Pinpoint the cell where the given text exists, returning its [x, y] midpoint coordinate. 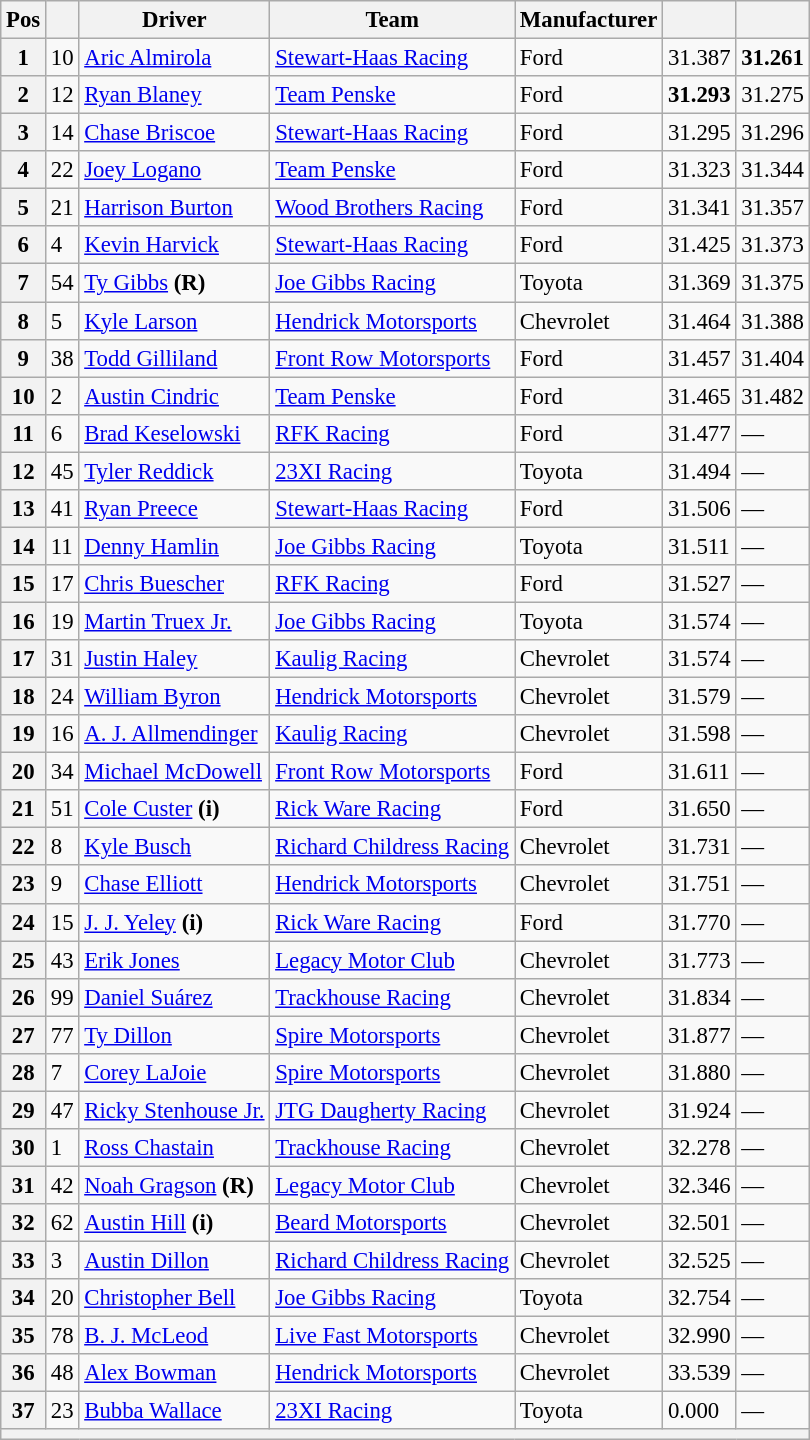
41 [62, 509]
Wood Brothers Racing [392, 208]
Austin Hill (i) [174, 1223]
Christopher Bell [174, 1298]
31.511 [700, 546]
Aric Almirola [174, 58]
31.404 [772, 358]
Denny Hamlin [174, 546]
62 [62, 1223]
31.457 [700, 358]
31.275 [772, 95]
13 [24, 509]
31.296 [772, 133]
31.293 [700, 95]
30 [24, 1148]
32.754 [700, 1298]
31.773 [700, 960]
Erik Jones [174, 960]
32 [24, 1223]
Brad Keselowski [174, 433]
Corey LaJoie [174, 1073]
Martin Truex Jr. [174, 621]
Harrison Burton [174, 208]
Team [392, 20]
Noah Gragson (R) [174, 1185]
Alex Bowman [174, 1373]
Kyle Busch [174, 847]
31.731 [700, 847]
32.278 [700, 1148]
31.482 [772, 396]
Austin Cindric [174, 396]
32.525 [700, 1261]
Kyle Larson [174, 321]
31.375 [772, 283]
47 [62, 1110]
31.579 [700, 697]
32.990 [700, 1336]
Live Fast Motorsports [392, 1336]
31.387 [700, 58]
31.924 [700, 1110]
36 [24, 1373]
31.369 [700, 283]
31.261 [772, 58]
78 [62, 1336]
31.834 [700, 997]
Ty Gibbs (R) [174, 283]
Cole Custer (i) [174, 809]
William Byron [174, 697]
31.650 [700, 809]
0.000 [700, 1411]
77 [62, 1035]
54 [62, 283]
29 [24, 1110]
Justin Haley [174, 659]
31.880 [700, 1073]
Chase Briscoe [174, 133]
32.501 [700, 1223]
31.295 [700, 133]
B. J. McLeod [174, 1336]
32.346 [700, 1185]
31.527 [700, 584]
31.464 [700, 321]
35 [24, 1336]
45 [62, 471]
33 [24, 1261]
Austin Dillon [174, 1261]
Ryan Blaney [174, 95]
31.388 [772, 321]
Manufacturer [589, 20]
Todd Gilliland [174, 358]
Ross Chastain [174, 1148]
Chase Elliott [174, 885]
Chris Buescher [174, 584]
28 [24, 1073]
Driver [174, 20]
Daniel Suárez [174, 997]
Ryan Preece [174, 509]
31.465 [700, 396]
31.877 [700, 1035]
51 [62, 809]
31.611 [700, 772]
JTG Daugherty Racing [392, 1110]
31.357 [772, 208]
42 [62, 1185]
31.751 [700, 885]
31.494 [700, 471]
38 [62, 358]
Tyler Reddick [174, 471]
Bubba Wallace [174, 1411]
31.323 [700, 170]
Ricky Stenhouse Jr. [174, 1110]
48 [62, 1373]
99 [62, 997]
33.539 [700, 1373]
31.373 [772, 245]
43 [62, 960]
31.425 [700, 245]
Pos [24, 20]
Joey Logano [174, 170]
31.344 [772, 170]
Beard Motorsports [392, 1223]
31.598 [700, 734]
26 [24, 997]
18 [24, 697]
A. J. Allmendinger [174, 734]
31.770 [700, 922]
27 [24, 1035]
31.506 [700, 509]
Kevin Harvick [174, 245]
31.341 [700, 208]
J. J. Yeley (i) [174, 922]
25 [24, 960]
31.477 [700, 433]
Michael McDowell [174, 772]
Ty Dillon [174, 1035]
37 [24, 1411]
